Determine the [X, Y] coordinate at the center of the cell enclosing the given text.  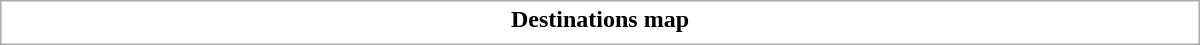
Destinations map [600, 19]
